Search for the cell housing the specified text and yield its [X, Y] center coordinate. 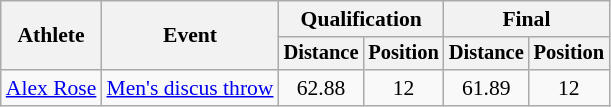
Event [190, 36]
Men's discus throw [190, 88]
61.89 [486, 88]
Qualification [362, 19]
Alex Rose [52, 88]
Athlete [52, 36]
Final [526, 19]
62.88 [322, 88]
